Scan for the cell matching the given text and deliver its [x, y] coordinate at center. 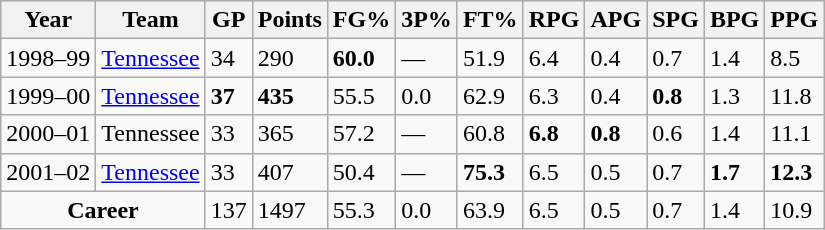
75.3 [490, 172]
1.3 [734, 96]
407 [290, 172]
63.9 [490, 210]
Team [150, 20]
1.7 [734, 172]
2001–02 [48, 172]
1998–99 [48, 58]
GP [228, 20]
60.8 [490, 134]
55.3 [361, 210]
FG% [361, 20]
6.4 [554, 58]
50.4 [361, 172]
1497 [290, 210]
290 [290, 58]
Year [48, 20]
PPG [794, 20]
FT% [490, 20]
51.9 [490, 58]
SPG [676, 20]
137 [228, 210]
0.6 [676, 134]
10.9 [794, 210]
62.9 [490, 96]
34 [228, 58]
Career [103, 210]
APG [616, 20]
2000–01 [48, 134]
BPG [734, 20]
57.2 [361, 134]
11.1 [794, 134]
55.5 [361, 96]
RPG [554, 20]
60.0 [361, 58]
3P% [427, 20]
6.8 [554, 134]
11.8 [794, 96]
6.3 [554, 96]
365 [290, 134]
12.3 [794, 172]
435 [290, 96]
1999–00 [48, 96]
8.5 [794, 58]
Points [290, 20]
37 [228, 96]
